Identify which cell holds the provided text, then report its (x, y) central coordinate. 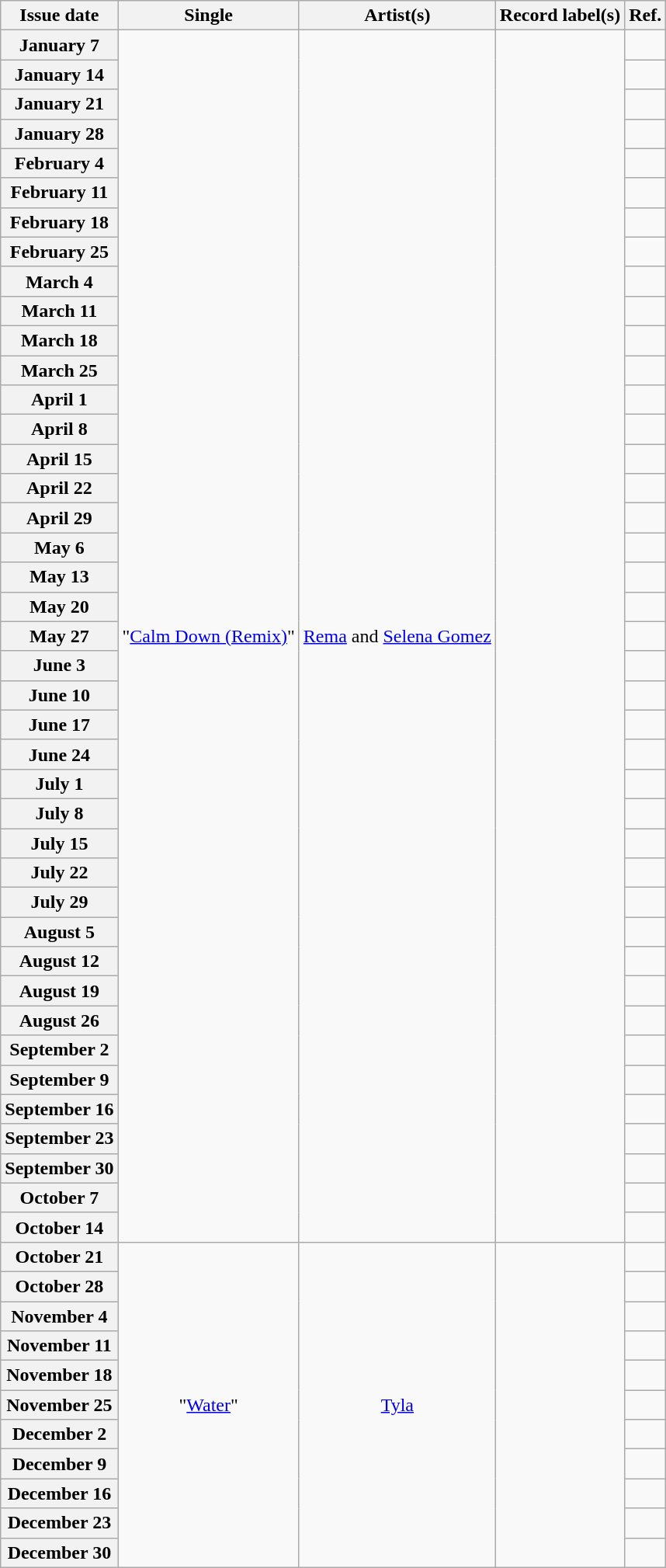
September 23 (59, 1139)
October 14 (59, 1227)
March 4 (59, 281)
December 9 (59, 1464)
July 29 (59, 902)
March 18 (59, 340)
December 30 (59, 1552)
May 6 (59, 548)
November 25 (59, 1405)
August 5 (59, 932)
August 12 (59, 961)
October 28 (59, 1286)
November 11 (59, 1346)
April 15 (59, 459)
February 4 (59, 163)
October 7 (59, 1198)
Record label(s) (560, 16)
January 21 (59, 104)
February 18 (59, 222)
January 7 (59, 45)
Artist(s) (397, 16)
July 1 (59, 784)
March 25 (59, 370)
Single (208, 16)
July 8 (59, 813)
September 16 (59, 1109)
September 9 (59, 1080)
July 22 (59, 873)
April 1 (59, 400)
December 23 (59, 1523)
June 3 (59, 666)
"Calm Down (Remix)" (208, 637)
May 20 (59, 607)
October 21 (59, 1257)
June 10 (59, 695)
November 18 (59, 1375)
January 14 (59, 75)
Issue date (59, 16)
Ref. (646, 16)
September 30 (59, 1168)
June 17 (59, 725)
July 15 (59, 843)
April 8 (59, 429)
February 25 (59, 252)
May 27 (59, 636)
June 24 (59, 754)
November 4 (59, 1316)
January 28 (59, 134)
February 11 (59, 193)
Tyla (397, 1404)
August 26 (59, 1020)
December 2 (59, 1434)
December 16 (59, 1493)
"Water" (208, 1404)
April 29 (59, 518)
September 2 (59, 1050)
March 11 (59, 311)
April 22 (59, 488)
May 13 (59, 577)
Rema and Selena Gomez (397, 637)
August 19 (59, 991)
